Search for the cell housing the specified text and yield its [x, y] center coordinate. 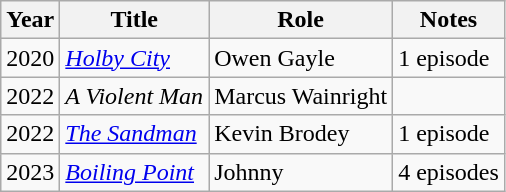
Role [301, 20]
Marcus Wainright [301, 96]
Kevin Brodey [301, 134]
Title [134, 20]
The Sandman [134, 134]
Owen Gayle [301, 58]
Boiling Point [134, 172]
Johnny [301, 172]
4 episodes [449, 172]
Holby City [134, 58]
2023 [30, 172]
Notes [449, 20]
2020 [30, 58]
Year [30, 20]
A Violent Man [134, 96]
